Output the [X, Y] coordinate of the center of the cell containing the given text.  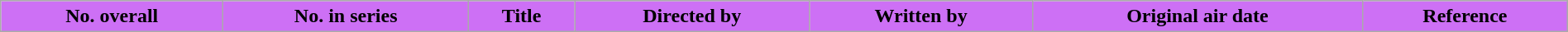
Directed by [692, 16]
Title [522, 16]
No. overall [112, 16]
No. in series [346, 16]
Written by [921, 16]
Original air date [1198, 16]
Reference [1465, 16]
